Search for the cell housing the specified text and yield its [x, y] center coordinate. 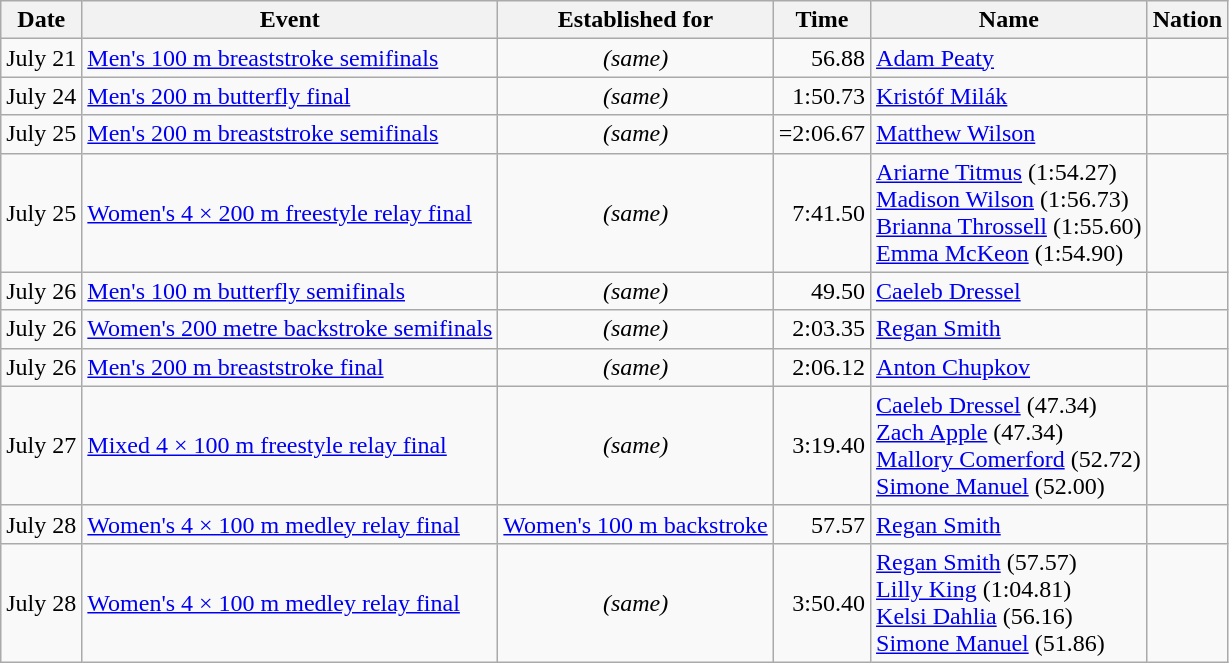
July 21 [42, 58]
Regan Smith (57.57)Lilly King (1:04.81)Kelsi Dahlia (56.16)Simone Manuel (51.86) [1010, 602]
Men's 100 m breaststroke semifinals [290, 58]
3:19.40 [822, 446]
Mixed 4 × 100 m freestyle relay final [290, 446]
Name [1010, 20]
July 24 [42, 96]
Anton Chupkov [1010, 367]
2:06.12 [822, 367]
Adam Peaty [1010, 58]
Time [822, 20]
Established for [636, 20]
Matthew Wilson [1010, 134]
Men's 200 m butterfly final [290, 96]
July 27 [42, 446]
Nation [1187, 20]
57.57 [822, 524]
Women's 4 × 200 m freestyle relay final [290, 212]
Men's 200 m breaststroke semifinals [290, 134]
=2:06.67 [822, 134]
Women's 200 metre backstroke semifinals [290, 329]
Ariarne Titmus (1:54.27)Madison Wilson (1:56.73)Brianna Throssell (1:55.60)Emma McKeon (1:54.90) [1010, 212]
Men's 200 m breaststroke final [290, 367]
56.88 [822, 58]
Kristóf Milák [1010, 96]
Men's 100 m butterfly semifinals [290, 291]
1:50.73 [822, 96]
49.50 [822, 291]
3:50.40 [822, 602]
Date [42, 20]
Women's 100 m backstroke [636, 524]
7:41.50 [822, 212]
2:03.35 [822, 329]
Event [290, 20]
Caeleb Dressel (47.34)Zach Apple (47.34)Mallory Comerford (52.72)Simone Manuel (52.00) [1010, 446]
Caeleb Dressel [1010, 291]
